Extract the (x, y) coordinate from the center of the cell holding the provided text.  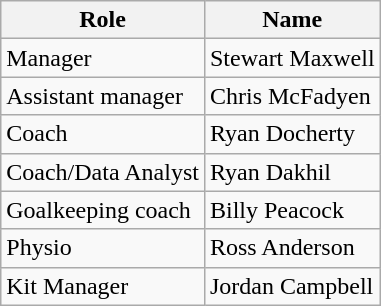
Ross Anderson (292, 248)
Manager (103, 58)
Role (103, 20)
Coach (103, 134)
Coach/Data Analyst (103, 172)
Ryan Dakhil (292, 172)
Goalkeeping coach (103, 210)
Kit Manager (103, 286)
Assistant manager (103, 96)
Name (292, 20)
Jordan Campbell (292, 286)
Physio (103, 248)
Stewart Maxwell (292, 58)
Billy Peacock (292, 210)
Ryan Docherty (292, 134)
Chris McFadyen (292, 96)
